Search for the cell housing the specified text and yield its [X, Y] center coordinate. 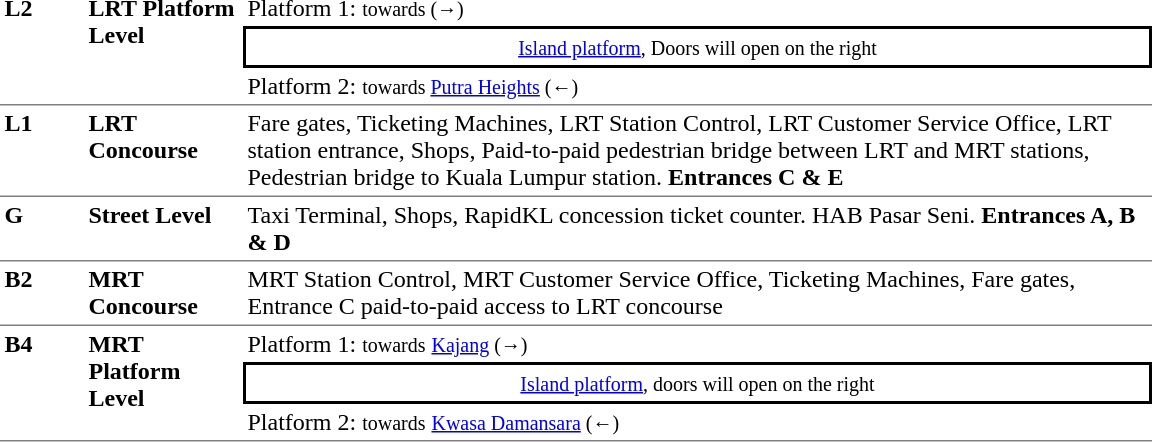
Street Level [164, 229]
B2 [42, 294]
Platform 2: towards Kwasa Damansara (←) [698, 423]
Platform 1: towards Kajang (→) [698, 344]
MRT Platform Level [164, 384]
Taxi Terminal, Shops, RapidKL concession ticket counter. HAB Pasar Seni. Entrances A, B & D [698, 229]
Island platform, Doors will open on the right [698, 47]
Island platform, doors will open on the right [698, 383]
MRT Station Control, MRT Customer Service Office, Ticketing Machines, Fare gates, Entrance C paid-to-paid access to LRT concourse [698, 294]
L1 [42, 152]
MRT Concourse [164, 294]
LRT Concourse [164, 152]
B4 [42, 384]
G [42, 229]
Platform 2: towards Putra Heights (←) [698, 87]
